Return the [X, Y] coordinate for the center point of the cell that contains the specified text.  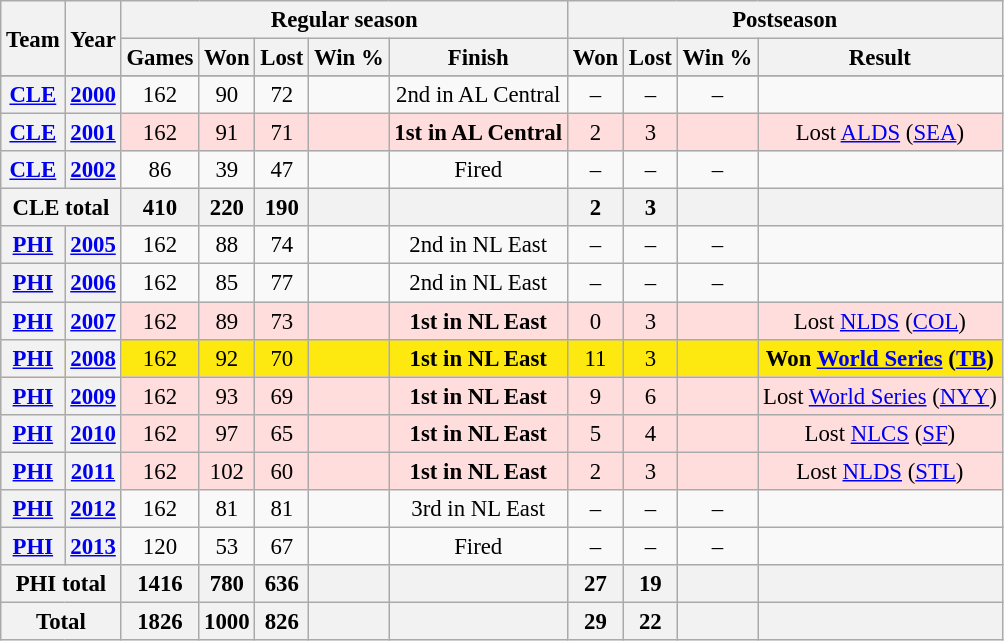
2010 [93, 433]
2005 [93, 245]
86 [160, 170]
190 [282, 208]
826 [282, 621]
3rd in NL East [478, 509]
Lost ALDS (SEA) [880, 133]
636 [282, 584]
91 [227, 133]
27 [595, 584]
60 [282, 471]
72 [282, 95]
1416 [160, 584]
2001 [93, 133]
Finish [478, 58]
74 [282, 245]
Lost NLDS (COL) [880, 321]
85 [227, 283]
77 [282, 283]
1826 [160, 621]
Postseason [784, 20]
Regular season [344, 20]
120 [160, 546]
Won World Series (TB) [880, 358]
92 [227, 358]
47 [282, 170]
220 [227, 208]
0 [595, 321]
2012 [93, 509]
2006 [93, 283]
Games [160, 58]
CLE total [61, 208]
89 [227, 321]
2011 [93, 471]
102 [227, 471]
2007 [93, 321]
90 [227, 95]
9 [595, 396]
11 [595, 358]
97 [227, 433]
2002 [93, 170]
4 [651, 433]
780 [227, 584]
67 [282, 546]
Year [93, 38]
Total [61, 621]
69 [282, 396]
Team [33, 38]
19 [651, 584]
Lost World Series (NYY) [880, 396]
Lost NLDS (STL) [880, 471]
73 [282, 321]
Lost NLCS (SF) [880, 433]
1000 [227, 621]
88 [227, 245]
2008 [93, 358]
1st in AL Central [478, 133]
22 [651, 621]
2013 [93, 546]
29 [595, 621]
Result [880, 58]
6 [651, 396]
2009 [93, 396]
71 [282, 133]
70 [282, 358]
5 [595, 433]
2nd in AL Central [478, 95]
53 [227, 546]
65 [282, 433]
PHI total [61, 584]
410 [160, 208]
93 [227, 396]
2000 [93, 95]
39 [227, 170]
